Return the [X, Y] coordinate for the center point of the cell that contains the specified text.  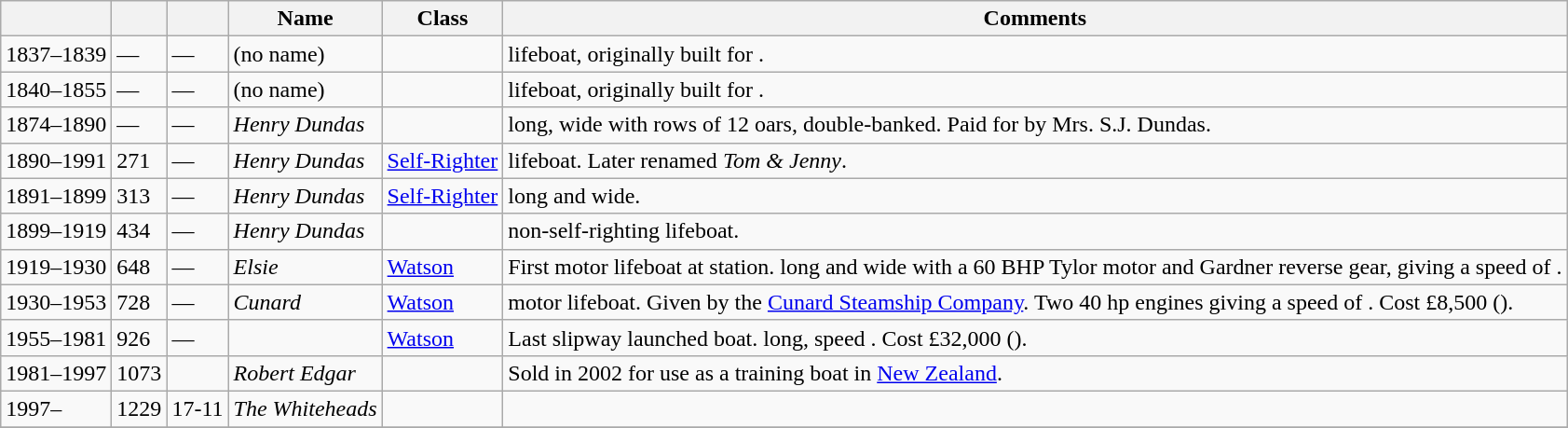
1837–1839 [56, 54]
1981–1997 [56, 373]
Comments [1035, 19]
Robert Edgar [306, 373]
long and wide. [1035, 196]
1919–1930 [56, 267]
271 [140, 160]
1997– [56, 408]
1229 [140, 408]
926 [140, 338]
1890–1991 [56, 160]
Class [443, 19]
648 [140, 267]
434 [140, 231]
313 [140, 196]
Sold in 2002 for use as a training boat in New Zealand. [1035, 373]
1840–1855 [56, 90]
long, wide with rows of 12 oars, double-banked. Paid for by Mrs. S.J. Dundas. [1035, 125]
1073 [140, 373]
728 [140, 302]
1899–1919 [56, 231]
1891–1899 [56, 196]
Elsie [306, 267]
motor lifeboat. Given by the Cunard Steamship Company. Two 40 hp engines giving a speed of . Cost £8,500 (). [1035, 302]
non-self-righting lifeboat. [1035, 231]
First motor lifeboat at station. long and wide with a 60 BHP Tylor motor and Gardner reverse gear, giving a speed of . [1035, 267]
Cunard [306, 302]
The Whiteheads [306, 408]
Last slipway launched boat. long, speed . Cost £32,000 (). [1035, 338]
Name [306, 19]
lifeboat. Later renamed Tom & Jenny. [1035, 160]
1930–1953 [56, 302]
1874–1890 [56, 125]
17-11 [198, 408]
1955–1981 [56, 338]
